Pinpoint the cell where the given text exists, returning its (X, Y) midpoint coordinate. 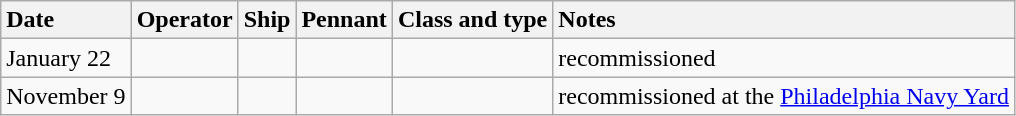
Class and type (472, 20)
recommissioned (784, 58)
recommissioned at the Philadelphia Navy Yard (784, 96)
Ship (267, 20)
November 9 (66, 96)
January 22 (66, 58)
Date (66, 20)
Pennant (344, 20)
Notes (784, 20)
Operator (184, 20)
